Locate the cell with the specified text and output its (x, y) center coordinate. 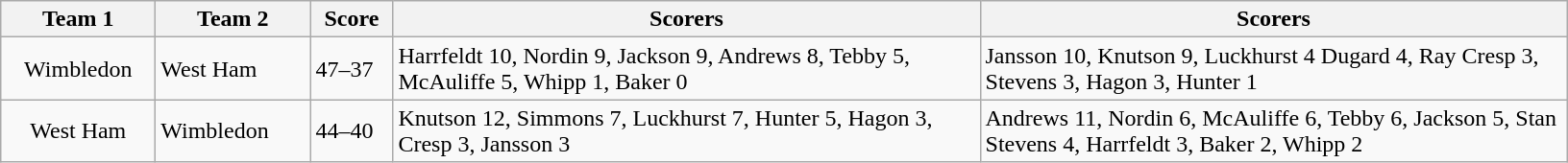
Team 2 (233, 19)
Andrews 11, Nordin 6, McAuliffe 6, Tebby 6, Jackson 5, Stan Stevens 4, Harrfeldt 3, Baker 2, Whipp 2 (1274, 130)
Team 1 (79, 19)
44–40 (352, 130)
Jansson 10, Knutson 9, Luckhurst 4 Dugard 4, Ray Cresp 3, Stevens 3, Hagon 3, Hunter 1 (1274, 69)
Knutson 12, Simmons 7, Luckhurst 7, Hunter 5, Hagon 3, Cresp 3, Jansson 3 (686, 130)
47–37 (352, 69)
Harrfeldt 10, Nordin 9, Jackson 9, Andrews 8, Tebby 5, McAuliffe 5, Whipp 1, Baker 0 (686, 69)
Score (352, 19)
